Determine the (x, y) coordinate at the center of the cell enclosing the given text.  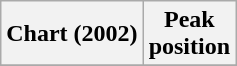
Chart (2002) (72, 34)
Peakposition (189, 34)
